Find where the given text appears and provide that cell's center as [x, y] coordinate. 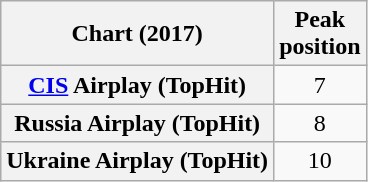
8 [320, 123]
Russia Airplay (TopHit) [138, 123]
10 [320, 161]
Chart (2017) [138, 34]
Ukraine Airplay (TopHit) [138, 161]
Peakposition [320, 34]
7 [320, 85]
CIS Airplay (TopHit) [138, 85]
